Locate the cell with the specified text and output its [x, y] center coordinate. 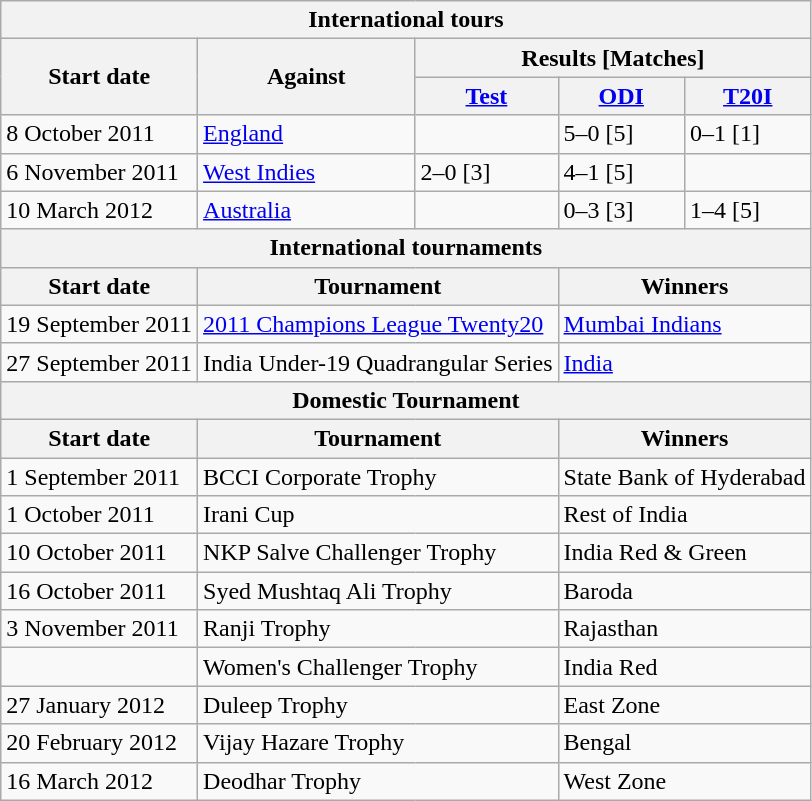
Bengal [684, 743]
West Zone [684, 781]
4–1 [5] [621, 172]
Duleep Trophy [378, 705]
India [684, 362]
International tours [406, 20]
Women's Challenger Trophy [378, 667]
16 October 2011 [100, 591]
Rest of India [684, 515]
India Red & Green [684, 553]
Ranji Trophy [378, 629]
England [306, 134]
1–4 [5] [748, 210]
2–0 [3] [486, 172]
1 September 2011 [100, 477]
International tournaments [406, 248]
Rajasthan [684, 629]
3 November 2011 [100, 629]
1 October 2011 [100, 515]
Syed Mushtaq Ali Trophy [378, 591]
West Indies [306, 172]
State Bank of Hyderabad [684, 477]
19 September 2011 [100, 324]
6 November 2011 [100, 172]
20 February 2012 [100, 743]
India Under-19 Quadrangular Series [378, 362]
BCCI Corporate Trophy [378, 477]
Deodhar Trophy [378, 781]
Against [306, 77]
Mumbai Indians [684, 324]
Baroda [684, 591]
Vijay Hazare Trophy [378, 743]
India Red [684, 667]
10 October 2011 [100, 553]
0–3 [3] [621, 210]
10 March 2012 [100, 210]
Irani Cup [378, 515]
ODI [621, 96]
T20I [748, 96]
Results [Matches] [613, 58]
Test [486, 96]
27 January 2012 [100, 705]
East Zone [684, 705]
0–1 [1] [748, 134]
2011 Champions League Twenty20 [378, 324]
5–0 [5] [621, 134]
16 March 2012 [100, 781]
NKP Salve Challenger Trophy [378, 553]
Australia [306, 210]
27 September 2011 [100, 362]
8 October 2011 [100, 134]
Domestic Tournament [406, 400]
